Search for the cell housing the specified text and yield its (X, Y) center coordinate. 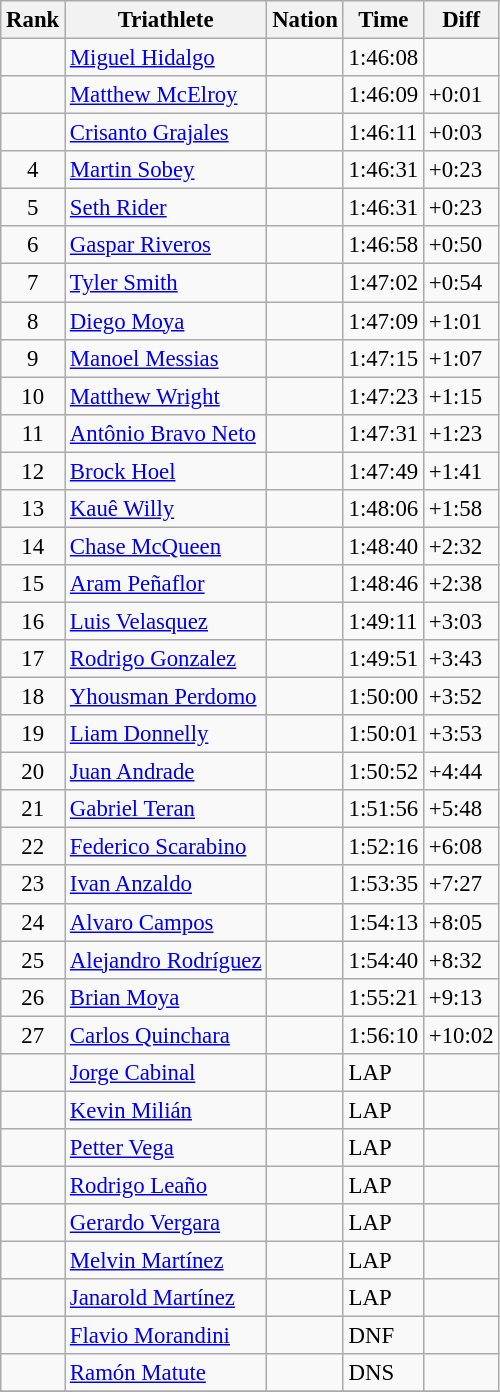
15 (33, 584)
+3:53 (460, 734)
+9:13 (460, 997)
+8:05 (460, 922)
Liam Donnelly (166, 734)
17 (33, 659)
DNF (383, 1336)
11 (33, 433)
9 (33, 358)
4 (33, 170)
+0:54 (460, 283)
1:49:11 (383, 621)
1:53:35 (383, 885)
+1:58 (460, 509)
Triathlete (166, 20)
7 (33, 283)
Chase McQueen (166, 546)
+5:48 (460, 809)
Alejandro Rodríguez (166, 960)
10 (33, 396)
1:52:16 (383, 847)
1:47:23 (383, 396)
1:46:09 (383, 95)
+0:50 (460, 245)
1:46:58 (383, 245)
21 (33, 809)
1:54:40 (383, 960)
Brock Hoel (166, 471)
1:51:56 (383, 809)
1:55:21 (383, 997)
1:50:52 (383, 772)
Juan Andrade (166, 772)
DNS (383, 1373)
+3:52 (460, 697)
Gerardo Vergara (166, 1223)
6 (33, 245)
Seth Rider (166, 208)
Rodrigo Gonzalez (166, 659)
Carlos Quinchara (166, 1035)
20 (33, 772)
Ramón Matute (166, 1373)
+3:03 (460, 621)
+1:07 (460, 358)
Ivan Anzaldo (166, 885)
+1:23 (460, 433)
Diego Moya (166, 321)
Rank (33, 20)
12 (33, 471)
Yhousman Perdomo (166, 697)
1:50:01 (383, 734)
1:50:00 (383, 697)
+0:03 (460, 133)
Gaspar Riveros (166, 245)
1:46:08 (383, 58)
1:49:51 (383, 659)
8 (33, 321)
26 (33, 997)
Federico Scarabino (166, 847)
1:54:13 (383, 922)
Rodrigo Leaño (166, 1185)
1:48:46 (383, 584)
Antônio Bravo Neto (166, 433)
Miguel Hidalgo (166, 58)
Kevin Milián (166, 1110)
1:48:40 (383, 546)
25 (33, 960)
Flavio Morandini (166, 1336)
+10:02 (460, 1035)
+4:44 (460, 772)
1:47:09 (383, 321)
27 (33, 1035)
1:47:15 (383, 358)
Alvaro Campos (166, 922)
14 (33, 546)
18 (33, 697)
+3:43 (460, 659)
+1:15 (460, 396)
+6:08 (460, 847)
23 (33, 885)
+2:32 (460, 546)
Nation (305, 20)
1:47:31 (383, 433)
1:48:06 (383, 509)
1:46:11 (383, 133)
1:47:49 (383, 471)
Crisanto Grajales (166, 133)
22 (33, 847)
Diff (460, 20)
13 (33, 509)
+1:01 (460, 321)
Martin Sobey (166, 170)
+2:38 (460, 584)
Luis Velasquez (166, 621)
Manoel Messias (166, 358)
+0:01 (460, 95)
5 (33, 208)
Kauê Willy (166, 509)
Matthew McElroy (166, 95)
Aram Peñaflor (166, 584)
24 (33, 922)
Matthew Wright (166, 396)
Petter Vega (166, 1148)
+1:41 (460, 471)
+7:27 (460, 885)
Gabriel Teran (166, 809)
1:56:10 (383, 1035)
19 (33, 734)
Time (383, 20)
1:47:02 (383, 283)
Brian Moya (166, 997)
16 (33, 621)
Tyler Smith (166, 283)
Melvin Martínez (166, 1261)
Jorge Cabinal (166, 1073)
+8:32 (460, 960)
Janarold Martínez (166, 1298)
